Output the [X, Y] coordinate of the center of the cell containing the given text.  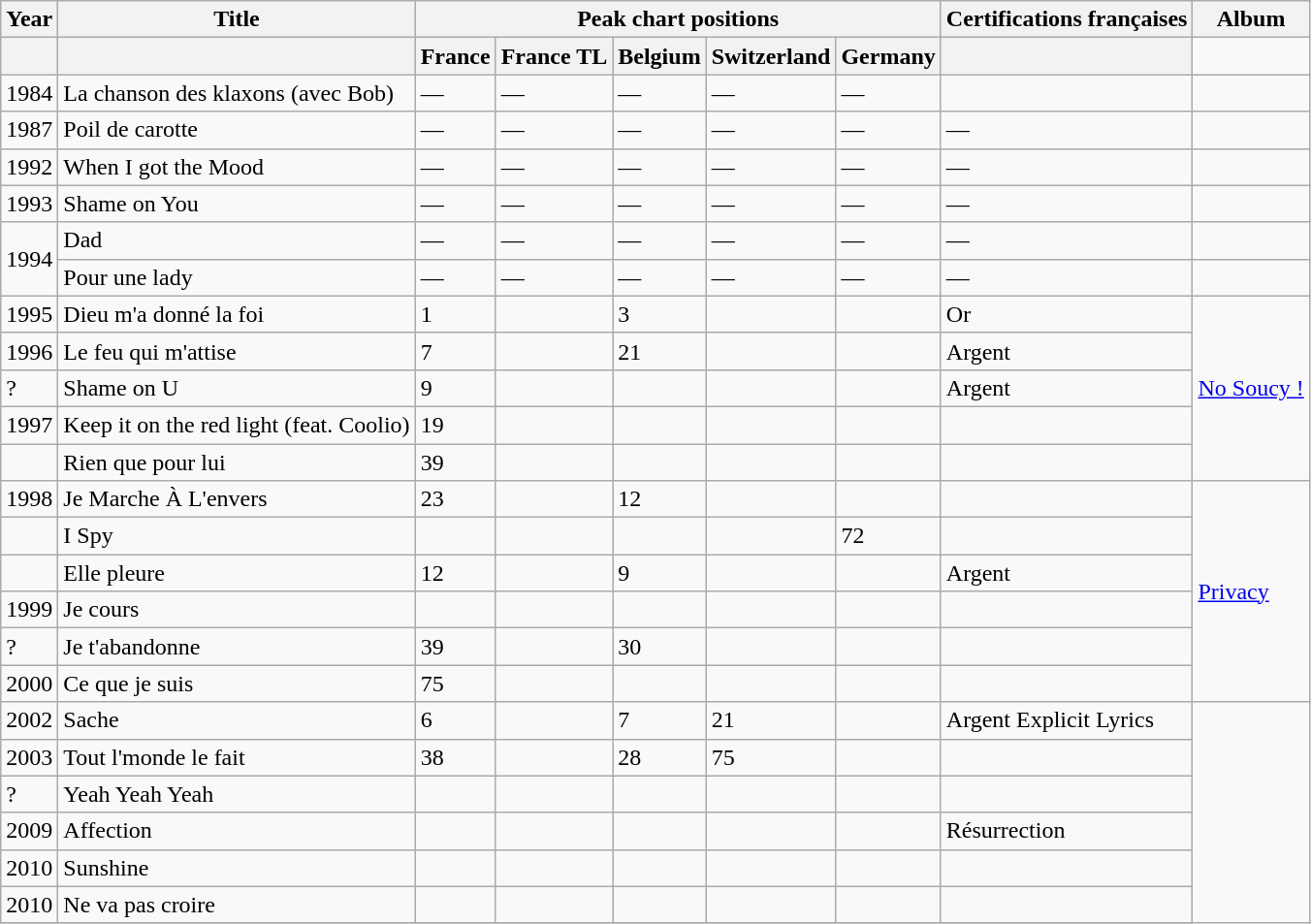
Poil de carotte [237, 130]
1984 [29, 93]
Peak chart positions [678, 19]
28 [659, 757]
1996 [29, 351]
Argent Explicit Lyrics [1067, 720]
Yeah Yeah Yeah [237, 794]
1987 [29, 130]
1993 [29, 204]
6 [456, 720]
Dieu m'a donné la foi [237, 314]
Pour une lady [237, 277]
I Spy [237, 536]
Tout l'monde le fait [237, 757]
Belgium [659, 56]
France TL [555, 56]
Germany [888, 56]
2003 [29, 757]
Je cours [237, 610]
2009 [29, 831]
1994 [29, 259]
3 [659, 314]
38 [456, 757]
When I got the Mood [237, 167]
1992 [29, 167]
Affection [237, 831]
2002 [29, 720]
Switzerland [771, 56]
Ce que je suis [237, 684]
Year [29, 19]
1999 [29, 610]
Shame on You [237, 204]
Sache [237, 720]
1997 [29, 425]
72 [888, 536]
Résurrection [1067, 831]
La chanson des klaxons (avec Bob) [237, 93]
1995 [29, 314]
Sunshine [237, 868]
19 [456, 425]
Elle pleure [237, 573]
Le feu qui m'attise [237, 351]
30 [659, 647]
Or [1067, 314]
Title [237, 19]
No Soucy ! [1251, 388]
Dad [237, 240]
Je t'abandonne [237, 647]
1 [456, 314]
Certifications françaises [1067, 19]
France [456, 56]
Keep it on the red light (feat. Coolio) [237, 425]
Album [1251, 19]
Privacy [1251, 591]
1998 [29, 499]
Ne va pas croire [237, 905]
Je Marche À L'envers [237, 499]
Rien que pour lui [237, 462]
Shame on U [237, 388]
23 [456, 499]
2000 [29, 684]
